Determine the [x, y] coordinate at the center of the cell enclosing the given text.  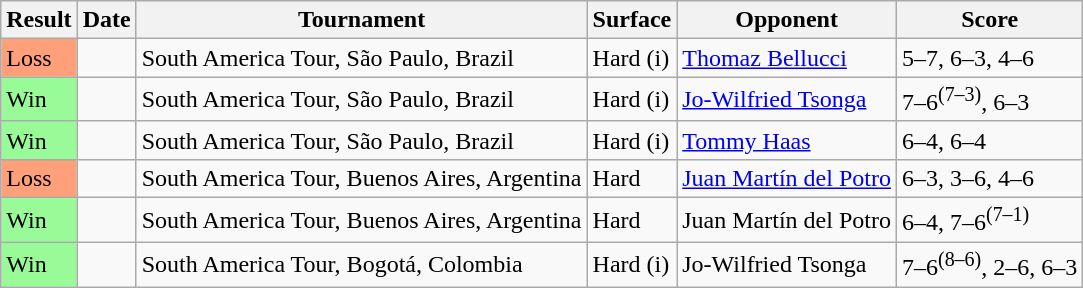
Result [39, 20]
6–4, 6–4 [989, 140]
Tournament [362, 20]
Score [989, 20]
6–4, 7–6(7–1) [989, 220]
Thomaz Bellucci [787, 58]
Date [106, 20]
Opponent [787, 20]
6–3, 3–6, 4–6 [989, 178]
7–6(7–3), 6–3 [989, 100]
Surface [632, 20]
5–7, 6–3, 4–6 [989, 58]
7–6(8–6), 2–6, 6–3 [989, 264]
South America Tour, Bogotá, Colombia [362, 264]
Tommy Haas [787, 140]
